Identify which cell holds the provided text, then report its (X, Y) central coordinate. 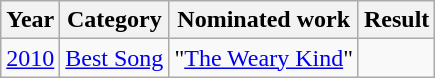
"The Weary Kind" (264, 58)
Category (114, 20)
2010 (30, 58)
Result (396, 20)
Best Song (114, 58)
Year (30, 20)
Nominated work (264, 20)
